Capture the cell that displays the provided text and extract its [X, Y] central coordinate. 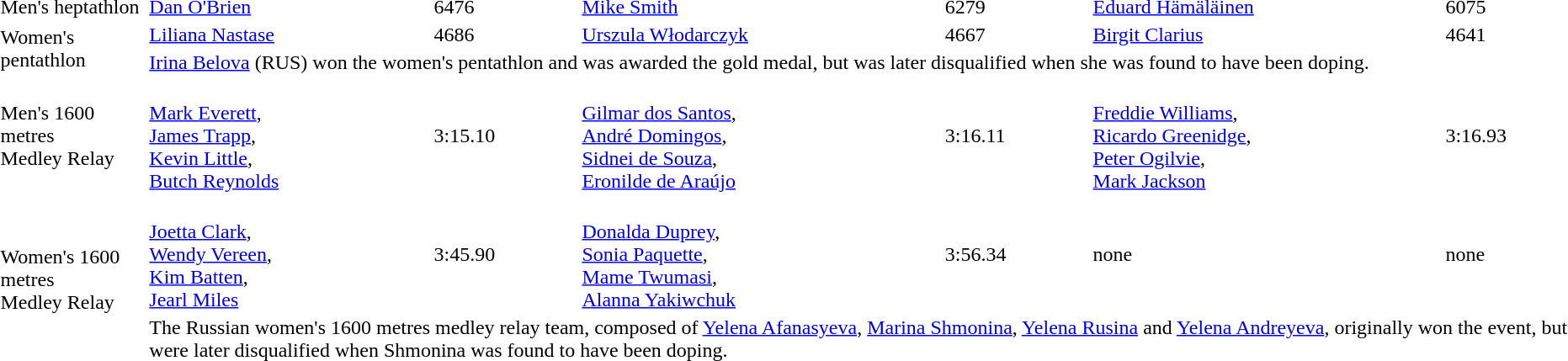
3:16.11 [1017, 135]
Liliana Nastase [290, 35]
4686 [505, 35]
3:56.34 [1017, 254]
3:15.10 [505, 135]
none [1267, 254]
4667 [1017, 35]
Birgit Clarius [1267, 35]
Urszula Włodarczyk [761, 35]
Mark Everett,James Trapp,Kevin Little,Butch Reynolds [290, 135]
Donalda Duprey,Sonia Paquette,Mame Twumasi,Alanna Yakiwchuk [761, 254]
Freddie Williams,Ricardo Greenidge,Peter Ogilvie,Mark Jackson [1267, 135]
Joetta Clark,Wendy Vereen,Kim Batten,Jearl Miles [290, 254]
3:45.90 [505, 254]
Gilmar dos Santos,André Domingos,Sidnei de Souza,Eronilde de Araújo [761, 135]
